Determine the (X, Y) coordinate at the center of the cell enclosing the given text.  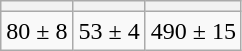
490 ± 15 (193, 31)
53 ± 4 (109, 31)
80 ± 8 (37, 31)
